Identify which cell holds the provided text, then report its (x, y) central coordinate. 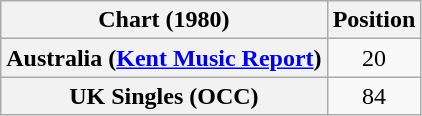
20 (374, 58)
UK Singles (OCC) (164, 96)
84 (374, 96)
Chart (1980) (164, 20)
Position (374, 20)
Australia (Kent Music Report) (164, 58)
